Return (X, Y) of the center of cell containing provided text 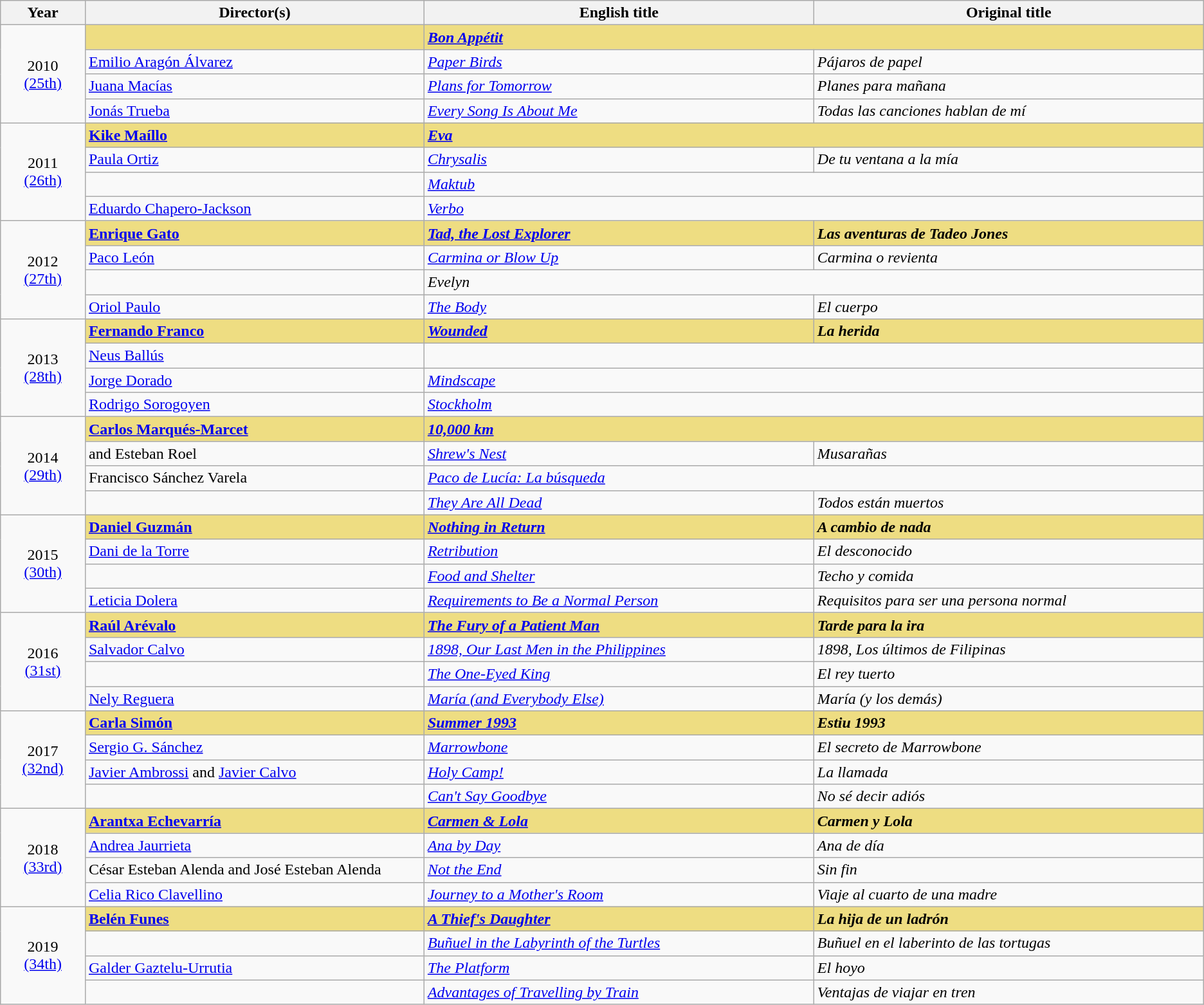
Buñuel in the Labyrinth of the Turtles (619, 943)
Juana Macías (255, 86)
English title (619, 13)
Holy Camp! (619, 772)
Arantxa Echevarría (255, 821)
Sin fin (1008, 870)
Tad, the Lost Explorer (619, 233)
La herida (1008, 331)
El rey tuerto (1008, 674)
Retribution (619, 551)
Celia Rico Clavellino (255, 894)
2012(27th) (43, 270)
La llamada (1008, 772)
Carla Simón (255, 723)
Tarde para la ira (1008, 625)
Francisco Sánchez Varela (255, 478)
A cambio de nada (1008, 527)
Can't Say Goodbye (619, 797)
Sergio G. Sánchez (255, 748)
Journey to a Mother's Room (619, 894)
2016(31st) (43, 661)
2015(30th) (43, 564)
Food and Shelter (619, 576)
Leticia Dolera (255, 600)
Neus Ballús (255, 356)
Eduardo Chapero-Jackson (255, 208)
María (and Everybody Else) (619, 698)
A Thief's Daughter (619, 919)
Verbo (814, 208)
Evelyn (814, 282)
Director(s) (255, 13)
No sé decir adiós (1008, 797)
2019(34th) (43, 955)
Enrique Gato (255, 233)
El secreto de Marrowbone (1008, 748)
El hoyo (1008, 968)
Paper Birds (619, 62)
Buñuel en el laberinto de las tortugas (1008, 943)
Ana de día (1008, 845)
Every Song Is About Me (619, 111)
Marrowbone (619, 748)
Emilio Aragón Álvarez (255, 62)
Nothing in Return (619, 527)
10,000 km (814, 429)
Ventajas de viajar en tren (1008, 992)
Bon Appétit (814, 37)
1898, Our Last Men in the Philippines (619, 649)
1898, Los últimos de Filipinas (1008, 649)
Maktub (814, 184)
Paula Ortiz (255, 160)
Raúl Arévalo (255, 625)
Eva (814, 135)
La hija de un ladrón (1008, 919)
and Esteban Roel (255, 454)
Wounded (619, 331)
Oriol Paulo (255, 307)
Summer 1993 (619, 723)
Original title (1008, 13)
De tu ventana a la mía (1008, 160)
2013(28th) (43, 368)
Daniel Guzmán (255, 527)
Belén Funes (255, 919)
2014(29th) (43, 466)
Jorge Dorado (255, 380)
Las aventuras de Tadeo Jones (1008, 233)
Ana by Day (619, 845)
Javier Ambrossi and Javier Calvo (255, 772)
Pájaros de papel (1008, 62)
The Fury of a Patient Man (619, 625)
Carmina or Blow Up (619, 257)
Kike Maíllo (255, 135)
Rodrigo Sorogoyen (255, 405)
Plans for Tomorrow (619, 86)
Galder Gaztelu-Urrutia (255, 968)
Not the End (619, 870)
María (y los demás) (1008, 698)
Dani de la Torre (255, 551)
Todas las canciones hablan de mí (1008, 111)
Shrew's Nest (619, 454)
Mindscape (814, 380)
Carmen & Lola (619, 821)
Year (43, 13)
Techo y comida (1008, 576)
2010(25th) (43, 74)
César Esteban Alenda and José Esteban Alenda (255, 870)
Estiu 1993 (1008, 723)
Carmen y Lola (1008, 821)
El cuerpo (1008, 307)
Salvador Calvo (255, 649)
Requirements to Be a Normal Person (619, 600)
Advantages of Travelling by Train (619, 992)
Carlos Marqués-Marcet (255, 429)
2018(33rd) (43, 858)
Fernando Franco (255, 331)
Andrea Jaurrieta (255, 845)
Planes para mañana (1008, 86)
Requisitos para ser una persona normal (1008, 600)
Todos están muertos (1008, 502)
Paco León (255, 257)
Nely Reguera (255, 698)
Chrysalis (619, 160)
2011(26th) (43, 172)
They Are All Dead (619, 502)
2017(32nd) (43, 760)
The Platform (619, 968)
Viaje al cuarto de una madre (1008, 894)
Stockholm (814, 405)
The Body (619, 307)
The One-Eyed King (619, 674)
Carmina o revienta (1008, 257)
Paco de Lucía: La búsqueda (814, 478)
El desconocido (1008, 551)
Musarañas (1008, 454)
Jonás Trueba (255, 111)
